Return (x, y) of the center of cell containing provided text 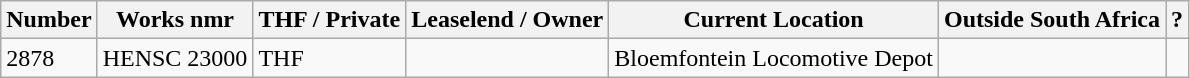
Number (49, 20)
THF (330, 58)
Current Location (774, 20)
Leaselend / Owner (508, 20)
THF / Private (330, 20)
Bloemfontein Locomotive Depot (774, 58)
Outside South Africa (1052, 20)
2878 (49, 58)
HENSC 23000 (175, 58)
Works nmr (175, 20)
? (1178, 20)
